For the text-containing cell, return its midpoint in (x, y) coordinate format. 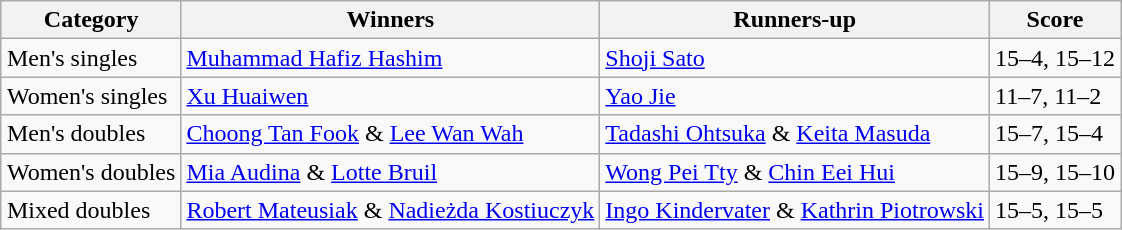
Choong Tan Fook & Lee Wan Wah (390, 134)
15–9, 15–10 (1056, 172)
Category (90, 20)
Ingo Kindervater & Kathrin Piotrowski (795, 210)
11–7, 11–2 (1056, 96)
Women's doubles (90, 172)
Yao Jie (795, 96)
Runners-up (795, 20)
Muhammad Hafiz Hashim (390, 58)
15–5, 15–5 (1056, 210)
Robert Mateusiak & Nadieżda Kostiuczyk (390, 210)
Mixed doubles (90, 210)
Wong Pei Tty & Chin Eei Hui (795, 172)
15–7, 15–4 (1056, 134)
Shoji Sato (795, 58)
Tadashi Ohtsuka & Keita Masuda (795, 134)
Men's doubles (90, 134)
15–4, 15–12 (1056, 58)
Men's singles (90, 58)
Winners (390, 20)
Mia Audina & Lotte Bruil (390, 172)
Xu Huaiwen (390, 96)
Women's singles (90, 96)
Score (1056, 20)
